Determine the [X, Y] coordinate at the center of the cell enclosing the given text.  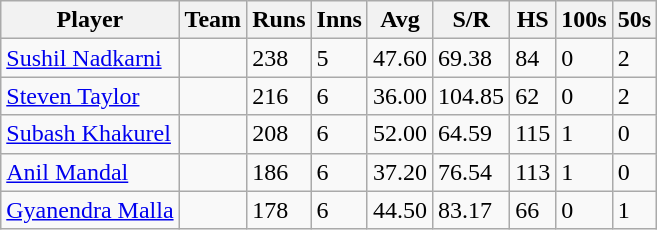
44.50 [400, 210]
37.20 [400, 172]
50s [634, 20]
186 [279, 172]
216 [279, 96]
66 [533, 210]
69.38 [472, 58]
5 [339, 58]
208 [279, 134]
Avg [400, 20]
83.17 [472, 210]
Subash Khakurel [90, 134]
76.54 [472, 172]
84 [533, 58]
Anil Mandal [90, 172]
Sushil Nadkarni [90, 58]
64.59 [472, 134]
52.00 [400, 134]
115 [533, 134]
S/R [472, 20]
178 [279, 210]
104.85 [472, 96]
Runs [279, 20]
Team [213, 20]
HS [533, 20]
238 [279, 58]
113 [533, 172]
Steven Taylor [90, 96]
100s [584, 20]
Player [90, 20]
Gyanendra Malla [90, 210]
Inns [339, 20]
36.00 [400, 96]
47.60 [400, 58]
62 [533, 96]
